Output the (X, Y) coordinate of the center of the cell containing the given text.  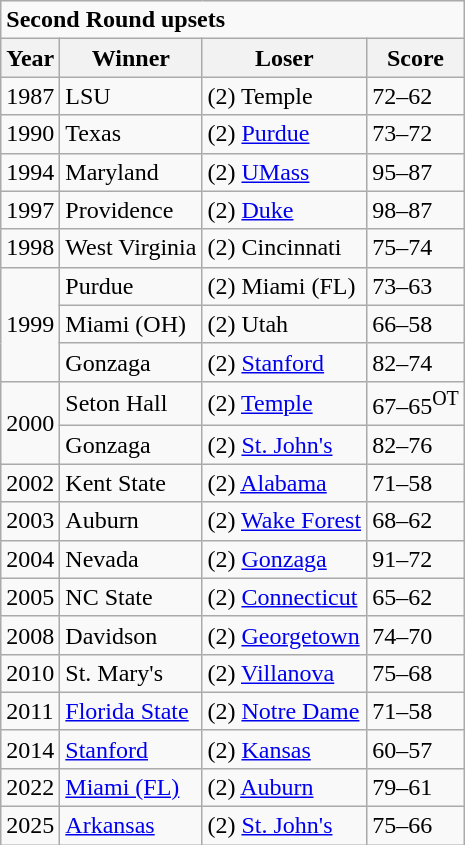
(2) Auburn (284, 787)
2025 (30, 826)
(2) Kansas (284, 749)
72–62 (416, 96)
75–66 (416, 826)
Providence (131, 210)
2010 (30, 673)
1994 (30, 172)
(2) Alabama (284, 483)
NC State (131, 597)
2000 (30, 422)
Purdue (131, 286)
65–62 (416, 597)
74–70 (416, 635)
1997 (30, 210)
75–74 (416, 248)
Miami (FL) (131, 787)
Florida State (131, 711)
82–76 (416, 445)
95–87 (416, 172)
LSU (131, 96)
82–74 (416, 362)
Auburn (131, 521)
98–87 (416, 210)
Miami (OH) (131, 324)
73–72 (416, 134)
Year (30, 58)
67–65OT (416, 404)
(2) Purdue (284, 134)
(2) Cincinnati (284, 248)
Nevada (131, 559)
Loser (284, 58)
Winner (131, 58)
2008 (30, 635)
1999 (30, 324)
2004 (30, 559)
(2) Duke (284, 210)
2011 (30, 711)
1987 (30, 96)
(2) Utah (284, 324)
1998 (30, 248)
Second Round upsets (233, 20)
(2) Stanford (284, 362)
68–62 (416, 521)
73–63 (416, 286)
91–72 (416, 559)
(2) Villanova (284, 673)
Texas (131, 134)
66–58 (416, 324)
1990 (30, 134)
(2) Miami (FL) (284, 286)
St. Mary's (131, 673)
(2) UMass (284, 172)
Kent State (131, 483)
Arkansas (131, 826)
2003 (30, 521)
Score (416, 58)
75–68 (416, 673)
60–57 (416, 749)
(2) Connecticut (284, 597)
2014 (30, 749)
(2) Georgetown (284, 635)
West Virginia (131, 248)
2022 (30, 787)
2002 (30, 483)
Seton Hall (131, 404)
2005 (30, 597)
Davidson (131, 635)
Stanford (131, 749)
(2) Notre Dame (284, 711)
(2) Wake Forest (284, 521)
Maryland (131, 172)
79–61 (416, 787)
(2) Gonzaga (284, 559)
